Capture the cell that displays the provided text and extract its (X, Y) central coordinate. 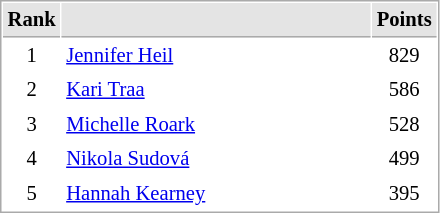
Kari Traa (216, 90)
586 (404, 90)
Nikola Sudová (216, 158)
Michelle Roark (216, 124)
2 (32, 90)
5 (32, 194)
Rank (32, 20)
395 (404, 194)
4 (32, 158)
1 (32, 56)
Hannah Kearney (216, 194)
829 (404, 56)
528 (404, 124)
Points (404, 20)
499 (404, 158)
Jennifer Heil (216, 56)
3 (32, 124)
